Locate the cell with the specified text and output its [x, y] center coordinate. 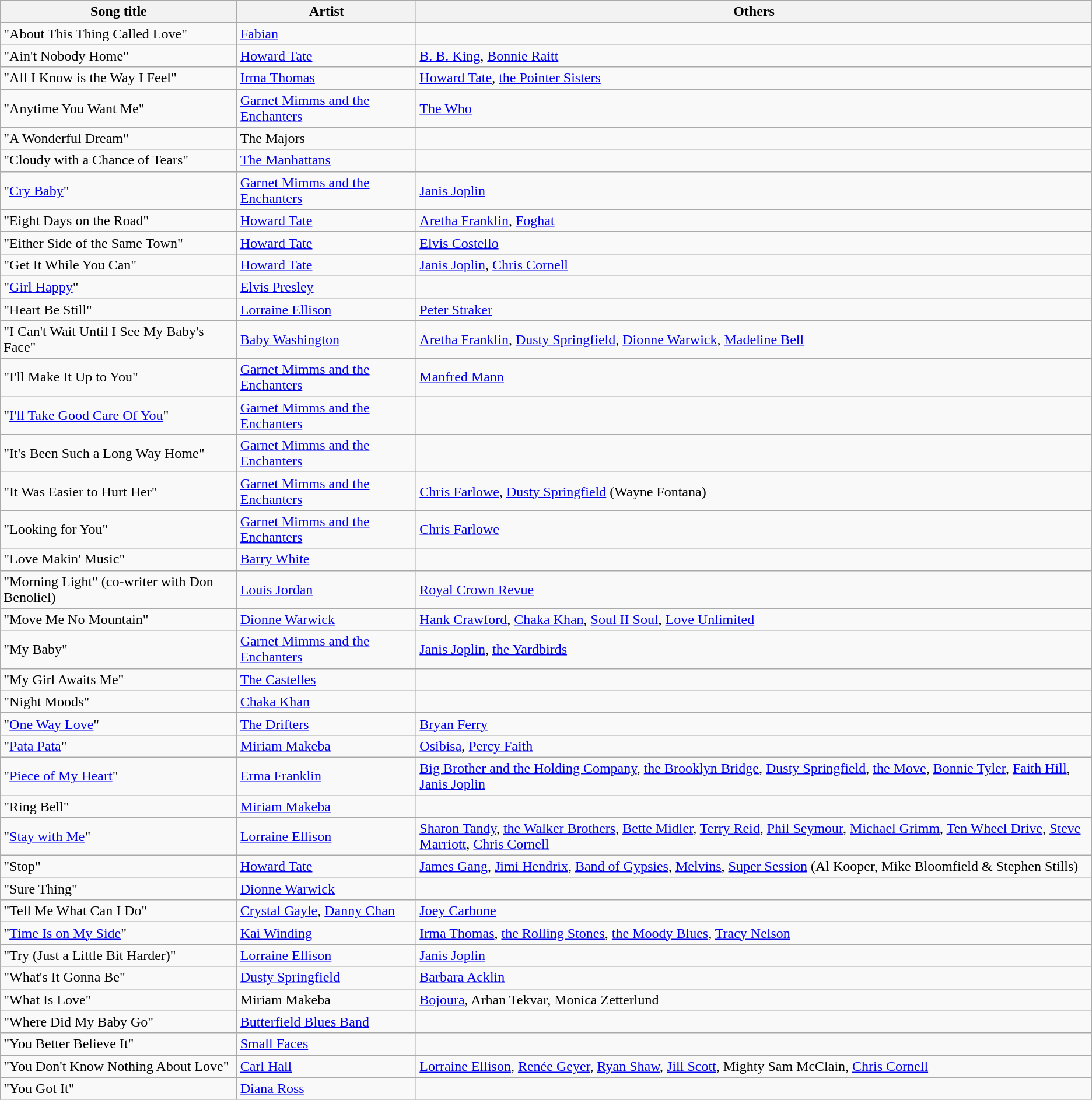
Lorraine Ellison, Renée Geyer, Ryan Shaw, Jill Scott, Mighty Sam McClain, Chris Cornell [754, 1066]
"My Baby" [119, 650]
Barry White [327, 559]
"Tell Me What Can I Do" [119, 911]
"A Wonderful Dream" [119, 138]
"My Girl Awaits Me" [119, 679]
"Sure Thing" [119, 889]
Osibisa, Percy Faith [754, 746]
"Cloudy with a Chance of Tears" [119, 160]
"Time Is on My Side" [119, 933]
"Stay with Me" [119, 836]
Joey Carbone [754, 911]
"Piece of My Heart" [119, 776]
Others [754, 12]
Hank Crawford, Chaka Khan, Soul II Soul, Love Unlimited [754, 619]
"I'll Take Good Care Of You" [119, 415]
"Ring Bell" [119, 807]
Chris Farlowe [754, 530]
Erma Franklin [327, 776]
James Gang, Jimi Hendrix, Band of Gypsies, Melvins, Super Session (Al Kooper, Mike Bloomfield & Stephen Stills) [754, 867]
Diana Ross [327, 1088]
The Who [754, 108]
"Anytime You Want Me" [119, 108]
Small Faces [327, 1044]
"Get It While You Can" [119, 265]
Peter Straker [754, 310]
Aretha Franklin, Dusty Springfield, Dionne Warwick, Madeline Bell [754, 339]
The Castelles [327, 679]
Elvis Presley [327, 287]
Janis Joplin, the Yardbirds [754, 650]
"One Way Love" [119, 724]
"What's It Gonna Be" [119, 978]
Janis Joplin, Chris Cornell [754, 265]
"I'll Make It Up to You" [119, 378]
"It's Been Such a Long Way Home" [119, 454]
Carl Hall [327, 1066]
Sharon Tandy, the Walker Brothers, Bette Midler, Terry Reid, Phil Seymour, Michael Grimm, Ten Wheel Drive, Steve Marriott, Chris Cornell [754, 836]
Louis Jordan [327, 589]
B. B. King, Bonnie Raitt [754, 56]
"All I Know is the Way I Feel" [119, 78]
Bojoura, Arhan Tekvar, Monica Zetterlund [754, 1000]
"You Better Believe It" [119, 1044]
"Pata Pata" [119, 746]
Barbara Acklin [754, 978]
Bryan Ferry [754, 724]
Fabian [327, 34]
"Where Did My Baby Go" [119, 1022]
Butterfield Blues Band [327, 1022]
Baby Washington [327, 339]
Chris Farlowe, Dusty Springfield (Wayne Fontana) [754, 491]
"Night Moods" [119, 702]
Artist [327, 12]
"Love Makin' Music" [119, 559]
"You Don't Know Nothing About Love" [119, 1066]
The Manhattans [327, 160]
"Heart Be Still" [119, 310]
"It Was Easier to Hurt Her" [119, 491]
"I Can't Wait Until I See My Baby's Face" [119, 339]
"You Got It" [119, 1088]
Irma Thomas [327, 78]
"Move Me No Mountain" [119, 619]
"Girl Happy" [119, 287]
"About This Thing Called Love" [119, 34]
"Ain't Nobody Home" [119, 56]
"What Is Love" [119, 1000]
"Try (Just a Little Bit Harder)" [119, 955]
The Drifters [327, 724]
Manfred Mann [754, 378]
"Either Side of the Same Town" [119, 243]
Song title [119, 12]
Big Brother and the Holding Company, the Brooklyn Bridge, Dusty Springfield, the Move, Bonnie Tyler, Faith Hill, Janis Joplin [754, 776]
"Cry Baby" [119, 190]
"Eight Days on the Road" [119, 220]
Crystal Gayle, Danny Chan [327, 911]
Howard Tate, the Pointer Sisters [754, 78]
Chaka Khan [327, 702]
"Stop" [119, 867]
Royal Crown Revue [754, 589]
Elvis Costello [754, 243]
"Morning Light" (co-writer with Don Benoliel) [119, 589]
The Majors [327, 138]
"Looking for You" [119, 530]
Kai Winding [327, 933]
Dusty Springfield [327, 978]
Irma Thomas, the Rolling Stones, the Moody Blues, Tracy Nelson [754, 933]
Aretha Franklin, Foghat [754, 220]
